Pinpoint the cell where the given text exists, returning its [X, Y] midpoint coordinate. 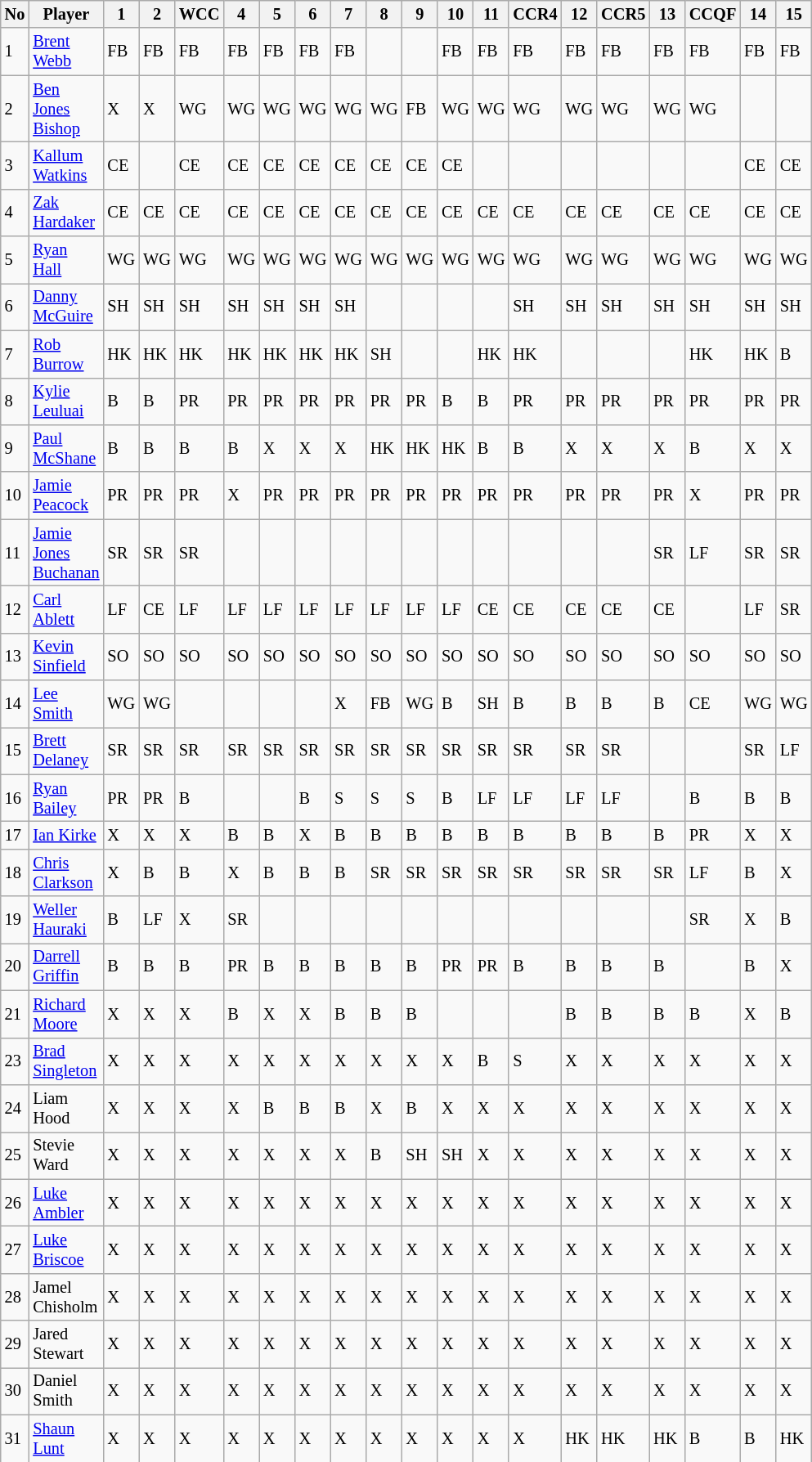
24 [15, 1108]
Ryan Hall [65, 260]
Brent Webb [65, 52]
20 [15, 966]
Kylie Leuluai [65, 401]
Daniel Smith [65, 1391]
31 [15, 1438]
CCQF [713, 14]
21 [15, 1014]
CCR4 [535, 14]
Luke Ambler [65, 1203]
Luke Briscoe [65, 1249]
Paul McShane [65, 448]
Jamie Peacock [65, 496]
Chris Clarkson [65, 872]
Ian Kirke [65, 835]
Ryan Bailey [65, 798]
Shaun Lunt [65, 1438]
3 [15, 165]
Kallum Watkins [65, 165]
Jamel Chisholm [65, 1297]
No [15, 14]
Ben Jones Bishop [65, 109]
30 [15, 1391]
Stevie Ward [65, 1155]
Liam Hood [65, 1108]
Rob Burrow [65, 354]
Weller Hauraki [65, 920]
Richard Moore [65, 1014]
Danny McGuire [65, 307]
Jamie Jones Buchanan [65, 553]
Zak Hardaker [65, 213]
19 [15, 920]
23 [15, 1061]
25 [15, 1155]
Brad Singleton [65, 1061]
WCC [200, 14]
18 [15, 872]
CCR5 [623, 14]
Player [65, 14]
28 [15, 1297]
17 [15, 835]
Brett Delaney [65, 751]
Darrell Griffin [65, 966]
Kevin Sinfield [65, 657]
16 [15, 798]
29 [15, 1344]
Jared Stewart [65, 1344]
Carl Ablett [65, 609]
26 [15, 1203]
Lee Smith [65, 704]
27 [15, 1249]
